Capture the cell that displays the provided text and extract its [x, y] central coordinate. 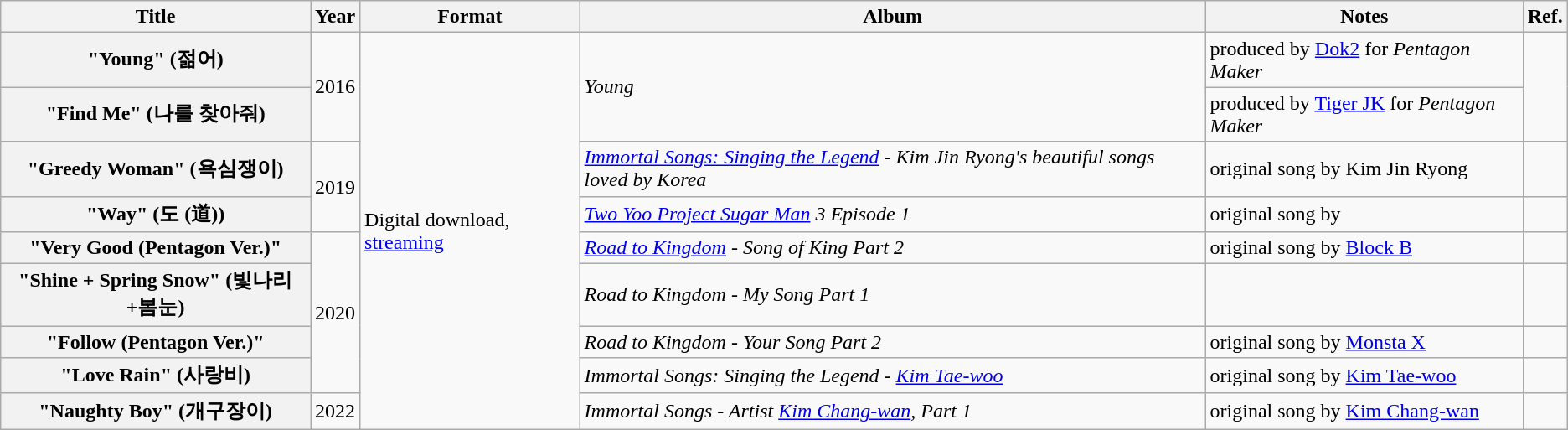
Notes [1364, 17]
Format [470, 17]
"Greedy Woman" (욕심쟁이) [156, 169]
"Very Good (Pentagon Ver.)" [156, 248]
"Way" (도 (道)) [156, 215]
"Young" (젊어) [156, 60]
2019 [335, 187]
Road to Kingdom - My Song Part 1 [893, 295]
original song by [1364, 215]
produced by Tiger JK for Pentagon Maker [1364, 114]
Road to Kingdom - Your Song Part 2 [893, 342]
Road to Kingdom - Song of King Part 2 [893, 248]
2016 [335, 87]
original song by Monsta X [1364, 342]
2022 [335, 411]
Title [156, 17]
Album [893, 17]
"Love Rain" (사랑비) [156, 376]
original song by Kim Tae-woo [1364, 376]
produced by Dok2 for Pentagon Maker [1364, 60]
"Naughty Boy" (개구장이) [156, 411]
original song by Kim Chang-wan [1364, 411]
Digital download, streaming [470, 231]
Immortal Songs - Artist Kim Chang-wan, Part 1 [893, 411]
Two Yoo Project Sugar Man 3 Episode 1 [893, 215]
Immortal Songs: Singing the Legend - Kim Jin Ryong's beautiful songs loved by Korea [893, 169]
Young [893, 87]
original song by Block B [1364, 248]
Year [335, 17]
Ref. [1545, 17]
Immortal Songs: Singing the Legend - Kim Tae-woo [893, 376]
"Follow (Pentagon Ver.)" [156, 342]
"Shine + Spring Snow" (빛나리+봄눈) [156, 295]
"Find Me" (나를 찾아줘) [156, 114]
original song by Kim Jin Ryong [1364, 169]
2020 [335, 313]
